From the cell containing the given text, extract its center point as (X, Y) coordinate. 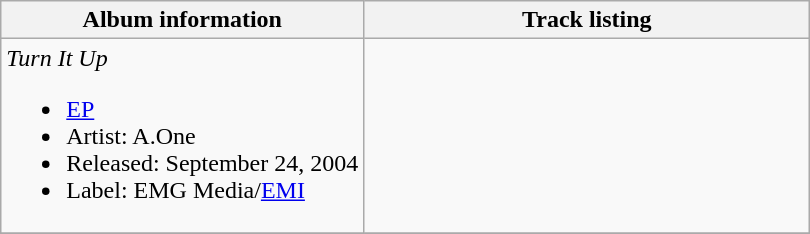
Turn It UpEPArtist: A.OneReleased: September 24, 2004Label: EMG Media/EMI (182, 136)
Track listing (587, 20)
Album information (182, 20)
